From the cell containing the given text, extract its center point as [x, y] coordinate. 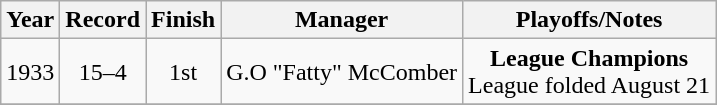
Year [30, 20]
15–4 [103, 72]
League ChampionsLeague folded August 21 [590, 72]
1st [184, 72]
G.O "Fatty" McComber [342, 72]
1933 [30, 72]
Playoffs/Notes [590, 20]
Record [103, 20]
Finish [184, 20]
Manager [342, 20]
